Identify which cell holds the provided text, then report its [X, Y] central coordinate. 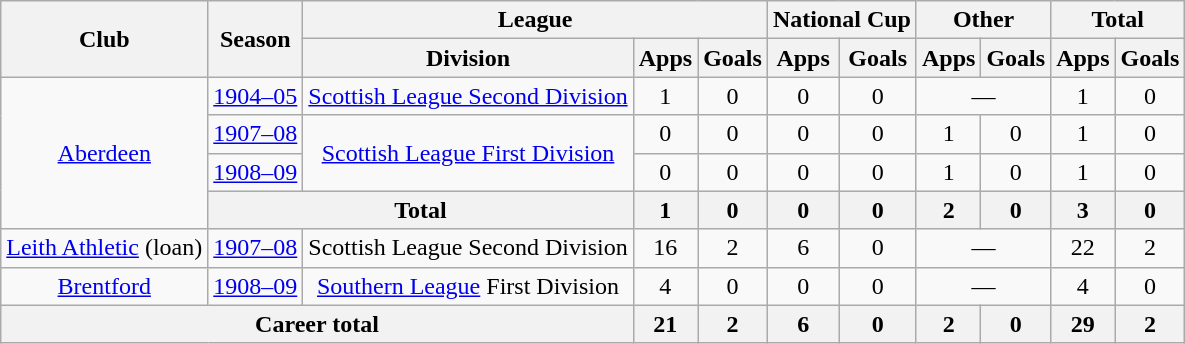
Division [468, 58]
Aberdeen [104, 153]
29 [1083, 324]
Season [256, 39]
Southern League First Division [468, 286]
National Cup [842, 20]
Club [104, 39]
Brentford [104, 286]
League [536, 20]
22 [1083, 248]
Career total [317, 324]
Other [983, 20]
Leith Athletic (loan) [104, 248]
3 [1083, 210]
Scottish League First Division [468, 153]
16 [665, 248]
21 [665, 324]
1904–05 [256, 96]
